Identify which cell holds the provided text, then report its (x, y) central coordinate. 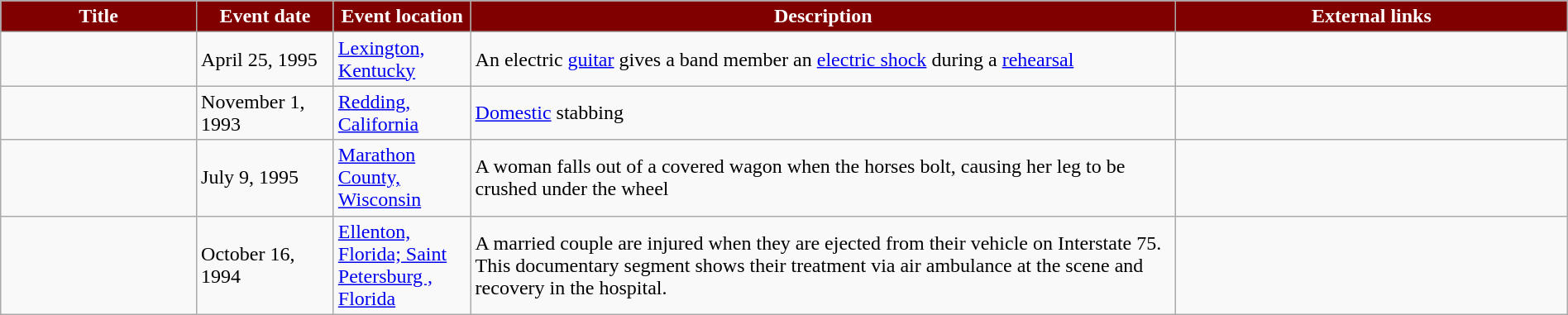
External links (1372, 17)
April 25, 1995 (265, 60)
Event location (402, 17)
Redding, California (402, 112)
Ellenton, Florida; Saint Petersburg , Florida (402, 265)
Domestic stabbing (824, 112)
November 1, 1993 (265, 112)
Marathon County, Wisconsin (402, 178)
Title (99, 17)
An electric guitar gives a band member an electric shock during a rehearsal (824, 60)
July 9, 1995 (265, 178)
Description (824, 17)
A woman falls out of a covered wagon when the horses bolt, causing her leg to be crushed under the wheel (824, 178)
Event date (265, 17)
Lexington, Kentucky (402, 60)
October 16, 1994 (265, 265)
